Provide the [X, Y] coordinate of the cell's center where the given text is located.  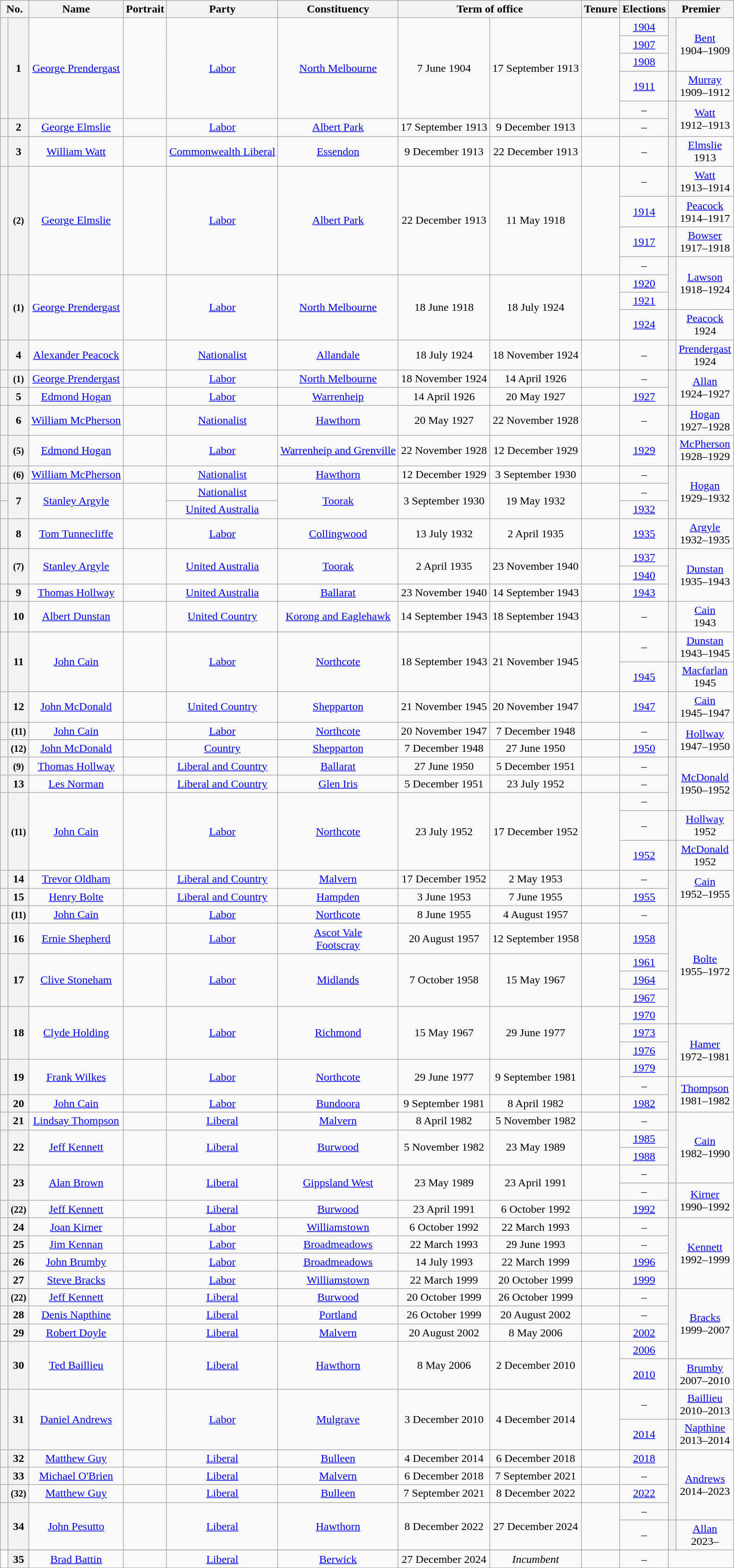
Steve Bracks [76, 1280]
1955 [644, 897]
3 [19, 151]
1907 [644, 44]
1982 [644, 1103]
Commonwealth Liberal [222, 151]
Dunstan1943–1945 [705, 647]
Portrait [145, 9]
1932 [644, 510]
2022 [644, 1493]
Trevor Oldham [76, 879]
13 July 1932 [444, 534]
Ernie Shepherd [76, 938]
1950 [644, 749]
Collingwood [338, 534]
(6) [19, 474]
Hamer1972–1981 [705, 1051]
Watt1912–1913 [705, 119]
Tom Tunnecliffe [76, 534]
William Watt [76, 151]
1935 [644, 534]
1964 [644, 980]
1904 [644, 27]
Lindsay Thompson [76, 1121]
John Pesutto [76, 1526]
1992 [644, 1209]
Daniel Andrews [76, 1419]
13 [19, 784]
1927 [644, 397]
Gippsland West [338, 1183]
1924 [644, 325]
Jim Kennan [76, 1244]
Michael O'Brien [76, 1476]
Henry Bolte [76, 897]
1914 [644, 211]
26 [19, 1262]
35 [19, 1559]
Napthine2013–2014 [705, 1434]
Robert Doyle [76, 1333]
Albert Dunstan [76, 616]
1976 [644, 1051]
Incumbent [536, 1559]
24 [19, 1227]
12 September 1958 [536, 938]
Richmond [338, 1033]
Alexander Peacock [76, 355]
2006 [644, 1350]
John Brumby [76, 1262]
1917 [644, 242]
Tenure [601, 9]
Brad Battin [76, 1559]
Name [76, 9]
22 [19, 1147]
Premier [701, 9]
2010 [644, 1374]
Mulgrave [338, 1419]
Portland [338, 1315]
McDonald1950–1952 [705, 784]
11 [19, 662]
2014 [644, 1434]
Hogan1927–1928 [705, 421]
(12) [19, 749]
Party [222, 9]
Hampden [338, 897]
Warrenheip [338, 397]
2018 [644, 1458]
Lawson1918–1924 [705, 283]
12 [19, 707]
19 [19, 1077]
Bracks1999–2007 [705, 1324]
7 [19, 501]
3 December 2010 [444, 1419]
1979 [644, 1068]
Baillieu2010–2013 [705, 1404]
1958 [644, 938]
Thompson1981–1982 [705, 1095]
Cain1952–1955 [705, 888]
Bowser1917–1918 [705, 242]
17 [19, 980]
Clyde Holding [76, 1033]
Allandale [338, 355]
1940 [644, 575]
1961 [644, 962]
1908 [644, 62]
(32) [19, 1493]
10 [19, 616]
Ascot ValeFootscray [338, 938]
Cain1982–1990 [705, 1147]
4 [19, 355]
Cain1943 [705, 616]
18 June 1918 [444, 307]
2 [19, 127]
Argyle1932–1935 [705, 534]
2 May 1953 [536, 879]
1985 [644, 1139]
Les Norman [76, 784]
15 [19, 897]
Hollway1947–1950 [705, 740]
23 [19, 1183]
Joan Kirner [76, 1227]
1 [19, 69]
Peacock1914–1917 [705, 211]
Dunstan1935–1943 [705, 575]
McPherson1928–1929 [705, 450]
20 [19, 1103]
3 June 1953 [444, 897]
Brumby2007–2010 [705, 1374]
1921 [644, 301]
McDonald1952 [705, 855]
Constituency [338, 9]
Hogan1929–1932 [705, 492]
25 [19, 1244]
1999 [644, 1280]
Andrews2014–2023 [705, 1485]
1952 [644, 855]
1911 [644, 86]
(5) [19, 450]
34 [19, 1526]
1947 [644, 707]
11 May 1918 [536, 220]
7 June 1904 [444, 69]
14 [19, 879]
1988 [644, 1156]
20 August 1957 [444, 938]
1970 [644, 1015]
1920 [644, 283]
32 [19, 1458]
Elmslie1913 [705, 151]
1943 [644, 592]
(7) [19, 566]
1996 [644, 1262]
Macfarlan1945 [705, 677]
6 [19, 421]
Denis Napthine [76, 1315]
Bent1904–1909 [705, 44]
29 [19, 1333]
14 July 1993 [444, 1262]
Watt1913–1914 [705, 182]
Frank Wilkes [76, 1077]
7 October 1958 [444, 980]
Prendergast1924 [705, 355]
Ted Baillieu [76, 1366]
5 [19, 397]
Berwick [338, 1559]
Term of office [489, 9]
Glen Iris [338, 784]
Essendon [338, 151]
29 June 1993 [536, 1244]
Midlands [338, 980]
Korong and Eaglehawk [338, 616]
19 May 1932 [536, 501]
31 [19, 1419]
1967 [644, 997]
2 December 2010 [536, 1366]
1937 [644, 557]
28 [19, 1315]
2002 [644, 1333]
1945 [644, 677]
4 August 1957 [536, 914]
18 [19, 1033]
Bundoora [338, 1103]
Murray1909–1912 [705, 86]
16 [19, 938]
33 [19, 1476]
Hollway1952 [705, 825]
Elections [644, 9]
Cain1945–1947 [705, 707]
Alan Brown [76, 1183]
Allan1924–1927 [705, 388]
30 [19, 1366]
(2) [19, 220]
7 June 1955 [536, 897]
Bolte1955–1972 [705, 964]
Kennett1992–1999 [705, 1253]
1973 [644, 1033]
No. [15, 9]
(9) [19, 766]
Allan2023– [705, 1535]
9 [19, 592]
Warrenheip and Grenville [338, 450]
1929 [644, 450]
Peacock1924 [705, 325]
Clive Stoneham [76, 980]
Kirner1990–1992 [705, 1200]
21 [19, 1121]
8 [19, 534]
Country [222, 749]
8 June 1955 [444, 914]
27 [19, 1280]
